Find where the given text appears and provide that cell's center as [x, y] coordinate. 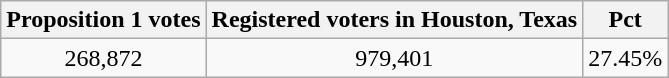
Registered voters in Houston, Texas [394, 20]
Proposition 1 votes [104, 20]
268,872 [104, 58]
27.45% [626, 58]
Pct [626, 20]
979,401 [394, 58]
